Extract the [X, Y] coordinate from the center of the cell holding the provided text.  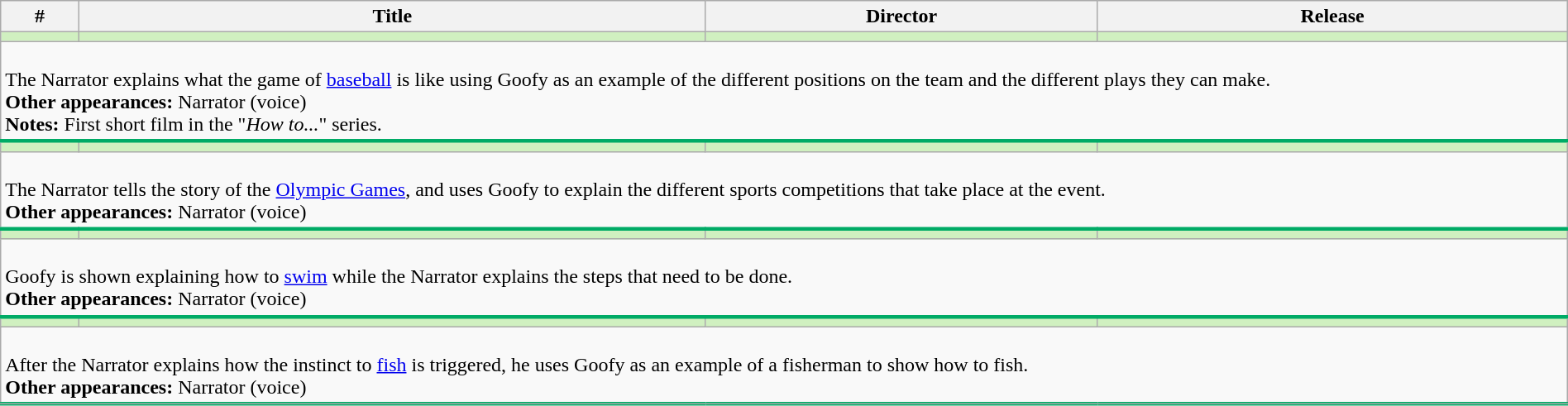
# [40, 17]
Title [392, 17]
Director [901, 17]
Goofy is shown explaining how to swim while the Narrator explains the steps that need to be done.Other appearances: Narrator (voice) [784, 278]
Release [1332, 17]
